Scan for the cell matching the given text and deliver its [x, y] coordinate at center. 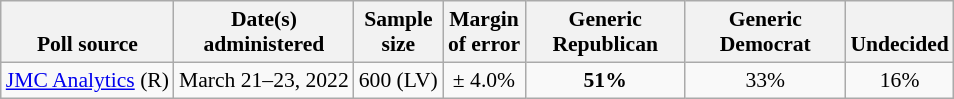
Marginof error [484, 32]
± 4.0% [484, 80]
33% [765, 80]
51% [605, 80]
Samplesize [398, 32]
16% [899, 80]
GenericRepublican [605, 32]
GenericDemocrat [765, 32]
March 21–23, 2022 [264, 80]
Date(s)administered [264, 32]
Undecided [899, 32]
Poll source [88, 32]
600 (LV) [398, 80]
JMC Analytics (R) [88, 80]
